Locate the cell with the specified text and output its [X, Y] center coordinate. 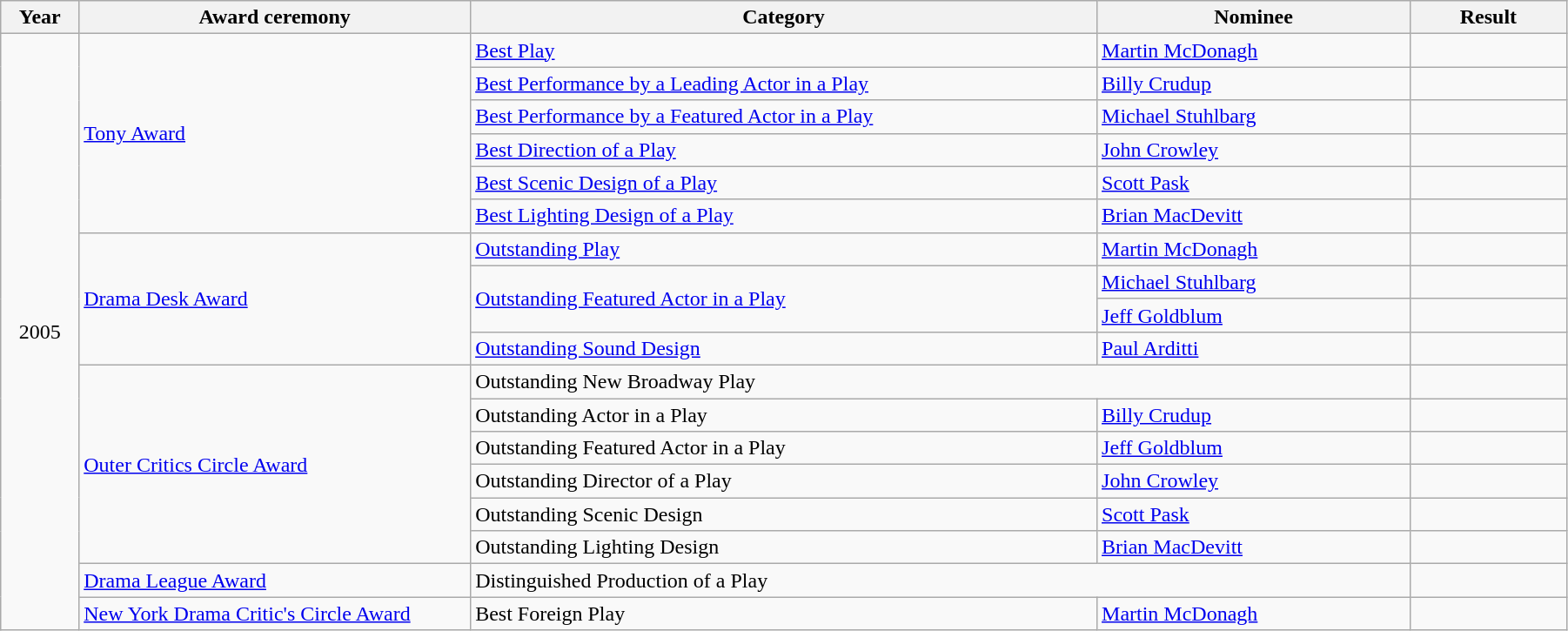
Tony Award [275, 133]
Year [40, 17]
Drama Desk Award [275, 299]
Best Foreign Play [784, 614]
Outstanding Director of a Play [784, 481]
Best Performance by a Featured Actor in a Play [784, 117]
Paul Arditti [1254, 348]
Best Scenic Design of a Play [784, 183]
Best Play [784, 50]
Drama League Award [275, 581]
Outstanding New Broadway Play [941, 381]
Award ceremony [275, 17]
Outstanding Lighting Design [784, 547]
Best Direction of a Play [784, 150]
Outstanding Scenic Design [784, 514]
2005 [40, 332]
Outstanding Play [784, 249]
Distinguished Production of a Play [941, 581]
Best Performance by a Leading Actor in a Play [784, 84]
Category [784, 17]
Best Lighting Design of a Play [784, 216]
Outstanding Actor in a Play [784, 415]
Outer Critics Circle Award [275, 464]
New York Drama Critic's Circle Award [275, 614]
Result [1488, 17]
Outstanding Sound Design [784, 348]
Nominee [1254, 17]
